Detect which cell encompasses the target text, then output its [x, y] center coordinate. 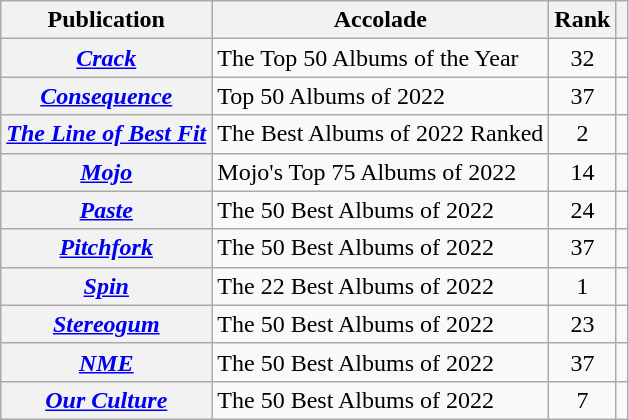
NME [106, 362]
Consequence [106, 96]
Accolade [380, 20]
7 [582, 400]
The Top 50 Albums of the Year [380, 58]
Publication [106, 20]
Top 50 Albums of 2022 [380, 96]
1 [582, 286]
24 [582, 210]
Mojo's Top 75 Albums of 2022 [380, 172]
The Best Albums of 2022 Ranked [380, 134]
2 [582, 134]
Rank [582, 20]
Mojo [106, 172]
14 [582, 172]
32 [582, 58]
The Line of Best Fit [106, 134]
The 22 Best Albums of 2022 [380, 286]
23 [582, 324]
Paste [106, 210]
Pitchfork [106, 248]
Crack [106, 58]
Our Culture [106, 400]
Stereogum [106, 324]
Spin [106, 286]
